Return [X, Y] of the center of cell containing provided text 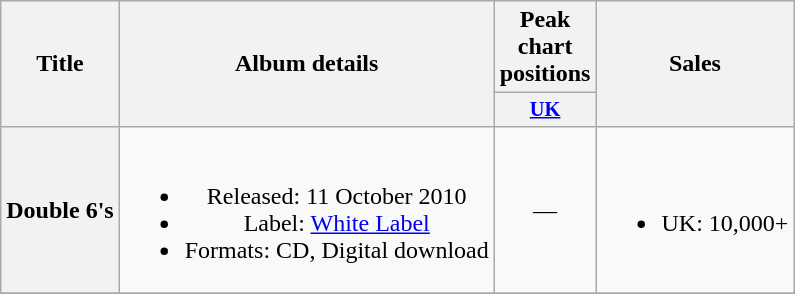
Released: 11 October 2010Label: White LabelFormats: CD, Digital download [306, 210]
Sales [695, 64]
Title [60, 64]
Album details [306, 64]
Peak chart positions [545, 47]
Double 6's [60, 210]
— [545, 210]
UK [545, 110]
UK: 10,000+ [695, 210]
